Scan for the cell matching the given text and deliver its [x, y] coordinate at center. 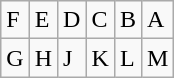
D [72, 20]
F [15, 20]
E [43, 20]
G [15, 58]
H [43, 58]
B [128, 20]
J [72, 58]
M [157, 58]
C [100, 20]
K [100, 58]
L [128, 58]
A [157, 20]
